Provide the (X, Y) coordinate of the cell's center where the given text is located.  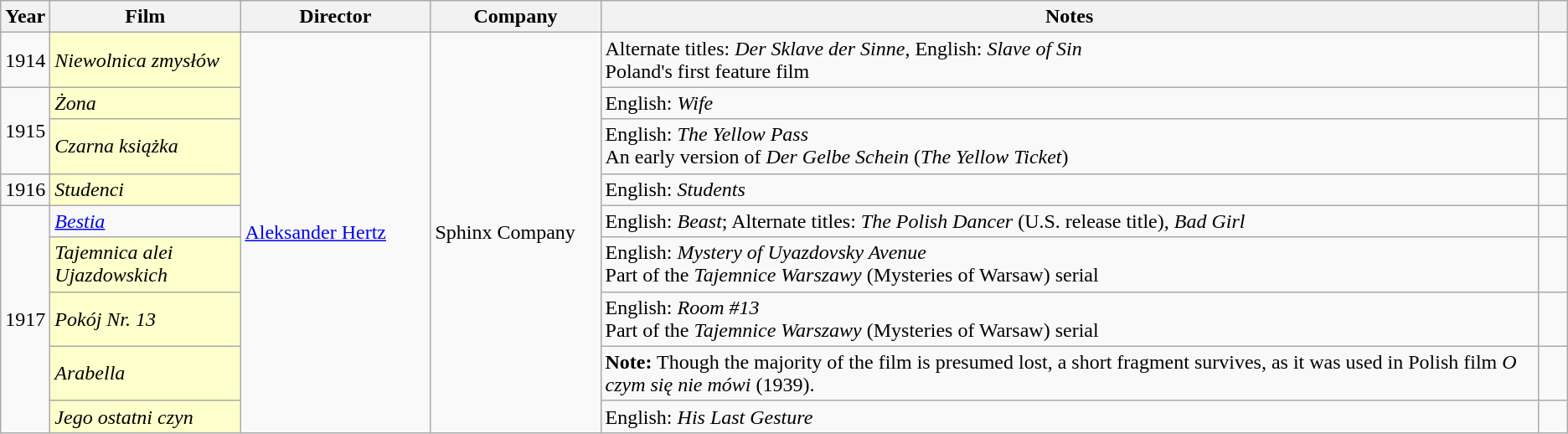
Alternate titles: Der Sklave der Sinne, English: Slave of SinPoland's first feature film (1069, 60)
English: Wife (1069, 103)
Tajemnica alei Ujazdowskich (146, 265)
Sphinx Company (516, 233)
Arabella (146, 374)
Company (516, 17)
English: His Last Gesture (1069, 416)
Year (25, 17)
English: Mystery of Uyazdovsky AvenuePart of the Tajemnice Warszawy (Mysteries of Warsaw) serial (1069, 265)
Jego ostatni czyn (146, 416)
Niewolnica zmysłów (146, 60)
Director (335, 17)
Czarna książka (146, 146)
Notes (1069, 17)
1916 (25, 189)
English: The Yellow PassAn early version of Der Gelbe Schein (The Yellow Ticket) (1069, 146)
Studenci (146, 189)
Film (146, 17)
1917 (25, 318)
1914 (25, 60)
Żona (146, 103)
English: Room #13Part of the Tajemnice Warszawy (Mysteries of Warsaw) serial (1069, 318)
English: Students (1069, 189)
Bestia (146, 221)
Aleksander Hertz (335, 233)
1915 (25, 131)
Note: Though the majority of the film is presumed lost, a short fragment survives, as it was used in Polish film O czym się nie mówi (1939). (1069, 374)
English: Beast; Alternate titles: The Polish Dancer (U.S. release title), Bad Girl (1069, 221)
Pokój Nr. 13 (146, 318)
